Search for the cell housing the specified text and yield its (X, Y) center coordinate. 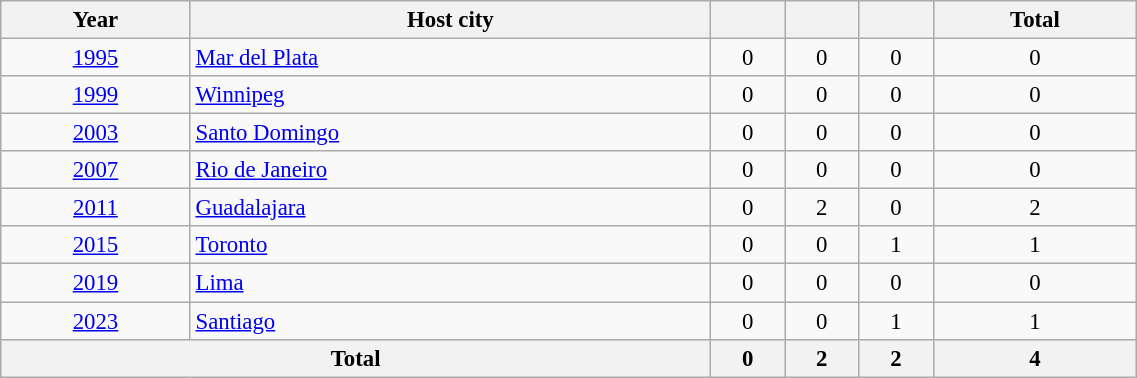
Lima (450, 283)
1999 (96, 95)
Year (96, 20)
2019 (96, 283)
Santiago (450, 321)
2023 (96, 321)
Host city (450, 20)
1995 (96, 58)
4 (1035, 358)
2011 (96, 208)
Mar del Plata (450, 58)
Guadalajara (450, 208)
Santo Domingo (450, 133)
Toronto (450, 245)
2015 (96, 245)
Rio de Janeiro (450, 170)
Winnipeg (450, 95)
2007 (96, 170)
2003 (96, 133)
